Determine the [x, y] coordinate at the center of the cell enclosing the given text.  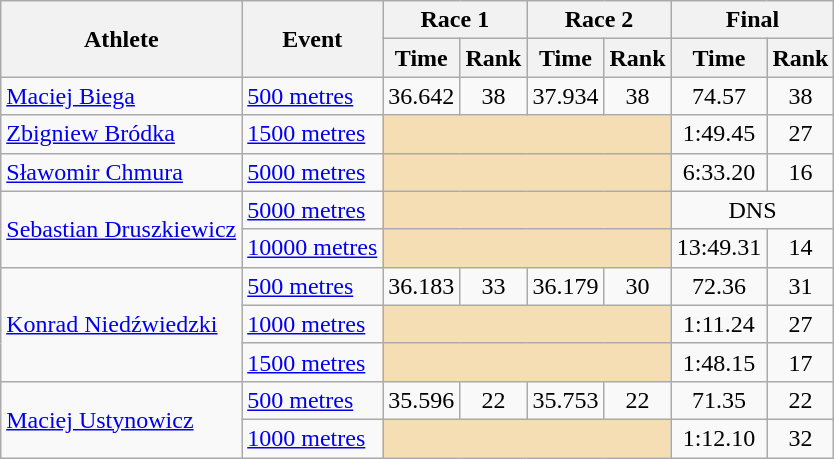
36.179 [566, 286]
Athlete [122, 39]
14 [800, 248]
33 [494, 286]
Zbigniew Bródka [122, 134]
Sławomir Chmura [122, 172]
32 [800, 438]
35.596 [422, 400]
13:49.31 [719, 248]
Event [312, 39]
74.57 [719, 96]
30 [638, 286]
Race 1 [455, 20]
31 [800, 286]
10000 metres [312, 248]
71.35 [719, 400]
1:11.24 [719, 324]
Maciej Biega [122, 96]
16 [800, 172]
36.642 [422, 96]
DNS [752, 210]
Maciej Ustynowicz [122, 419]
35.753 [566, 400]
6:33.20 [719, 172]
17 [800, 362]
1:49.45 [719, 134]
Sebastian Druszkiewicz [122, 229]
Final [752, 20]
36.183 [422, 286]
1:48.15 [719, 362]
72.36 [719, 286]
Konrad Niedźwiedzki [122, 324]
1:12.10 [719, 438]
Race 2 [599, 20]
37.934 [566, 96]
